Search for the cell housing the specified text and yield its [X, Y] center coordinate. 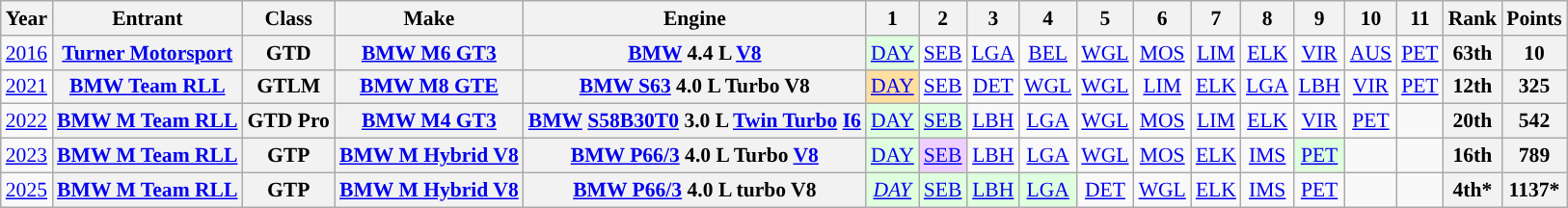
63th [1473, 53]
2023 [27, 156]
Rank [1473, 18]
3 [993, 18]
BMW 4.4 L V8 [694, 53]
2022 [27, 121]
GTLM [287, 87]
20th [1473, 121]
9 [1319, 18]
4 [1047, 18]
BMW M4 GT3 [429, 121]
GTD [287, 53]
12th [1473, 87]
Class [287, 18]
2 [943, 18]
5 [1105, 18]
1 [893, 18]
6 [1163, 18]
2021 [27, 87]
Turner Motorsport [147, 53]
789 [1534, 156]
Entrant [147, 18]
325 [1534, 87]
Make [429, 18]
Points [1534, 18]
542 [1534, 121]
BMW S63 4.0 L Turbo V8 [694, 87]
2016 [27, 53]
4th* [1473, 190]
BMW Team RLL [147, 87]
BEL [1047, 53]
16th [1473, 156]
AUS [1371, 53]
1137* [1534, 190]
11 [1419, 18]
BMW P66/3 4.0 L Turbo V8 [694, 156]
BMW S58B30T0 3.0 L Twin Turbo I6 [694, 121]
GTD Pro [287, 121]
Engine [694, 18]
BMW M6 GT3 [429, 53]
8 [1267, 18]
2025 [27, 190]
BMW P66/3 4.0 L turbo V8 [694, 190]
7 [1216, 18]
BMW M8 GTE [429, 87]
Year [27, 18]
